Output the (X, Y) coordinate of the center of the cell containing the given text.  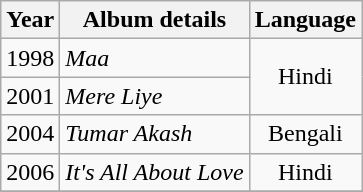
Album details (154, 20)
2006 (30, 172)
Bengali (305, 134)
Year (30, 20)
1998 (30, 58)
2001 (30, 96)
Tumar Akash (154, 134)
Maa (154, 58)
Language (305, 20)
2004 (30, 134)
It's All About Love (154, 172)
Mere Liye (154, 96)
